Extract the (X, Y) coordinate from the center of the cell holding the provided text.  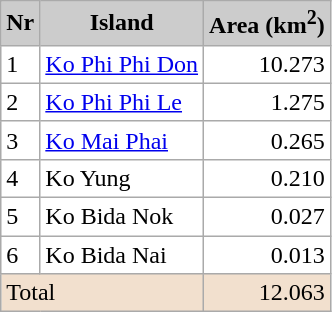
Ko Bida Nai (122, 255)
Ko Yung (122, 178)
0.265 (268, 140)
0.210 (268, 178)
0.013 (268, 255)
3 (20, 140)
Area (km2) (268, 24)
Ko Phi Phi Don (122, 64)
Ko Phi Phi Le (122, 102)
Ko Mai Phai (122, 140)
1.275 (268, 102)
0.027 (268, 217)
10.273 (268, 64)
2 (20, 102)
Island (122, 24)
Ko Bida Nok (122, 217)
5 (20, 217)
Total (102, 293)
1 (20, 64)
Nr (20, 24)
12.063 (268, 293)
4 (20, 178)
6 (20, 255)
